Search for the cell housing the specified text and yield its (X, Y) center coordinate. 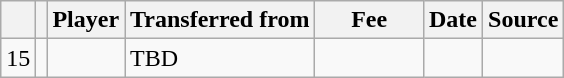
Transferred from (220, 20)
Player (86, 20)
TBD (220, 58)
Source (524, 20)
Date (452, 20)
Fee (370, 20)
15 (18, 58)
